Capture the cell that displays the provided text and extract its (x, y) central coordinate. 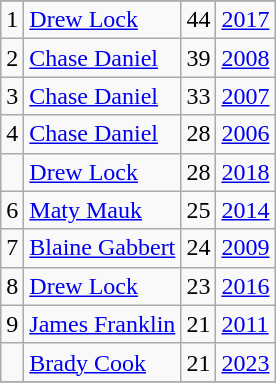
39 (198, 58)
2006 (246, 134)
33 (198, 96)
2008 (246, 58)
James Franklin (102, 324)
44 (198, 20)
3 (12, 96)
2018 (246, 172)
6 (12, 210)
2 (12, 58)
9 (12, 324)
25 (198, 210)
24 (198, 248)
2017 (246, 20)
2011 (246, 324)
Blaine Gabbert (102, 248)
2016 (246, 286)
8 (12, 286)
2007 (246, 96)
23 (198, 286)
1 (12, 20)
Brady Cook (102, 362)
2009 (246, 248)
4 (12, 134)
7 (12, 248)
2014 (246, 210)
2023 (246, 362)
Maty Mauk (102, 210)
